Return (X, Y) of the center of cell containing provided text 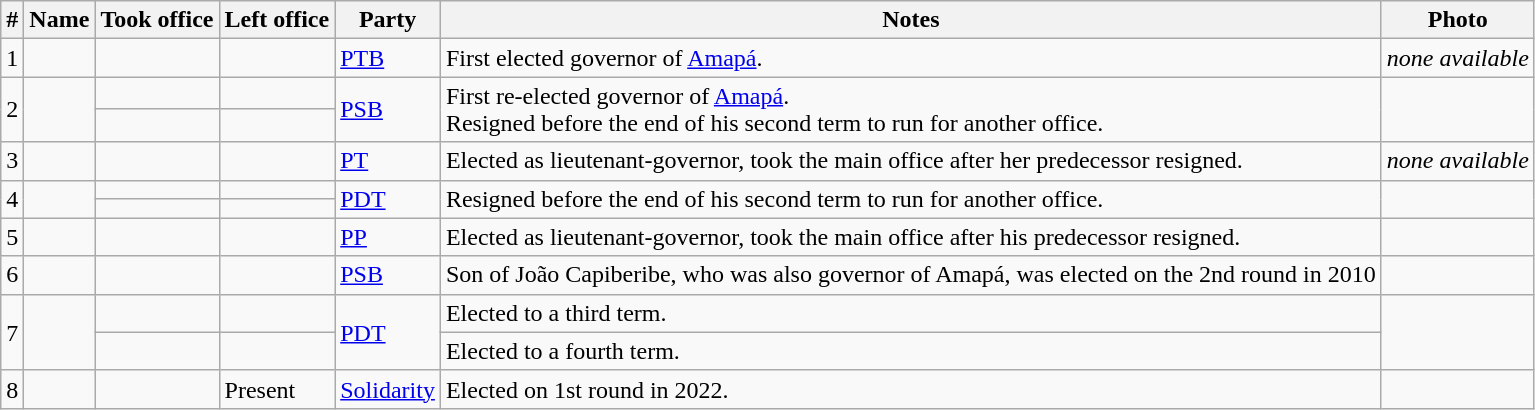
Elected to a fourth term. (910, 351)
First re-elected governor of Amapá. Resigned before the end of his second term to run for another office. (910, 110)
Name (60, 20)
First elected governor of Amapá. (910, 58)
8 (12, 389)
1 (12, 58)
PT (388, 161)
Solidarity (388, 389)
PTB (388, 58)
Elected as lieutenant-governor, took the main office after her predecessor resigned. (910, 161)
5 (12, 237)
2 (12, 110)
Son of João Capiberibe, who was also governor of Amapá, was elected on the 2nd round in 2010 (910, 275)
PP (388, 237)
4 (12, 199)
Party (388, 20)
Present (277, 389)
Elected to a third term. (910, 313)
6 (12, 275)
7 (12, 332)
Elected as lieutenant-governor, took the main office after his predecessor resigned. (910, 237)
Left office (277, 20)
Notes (910, 20)
Elected on 1st round in 2022. (910, 389)
Resigned before the end of his second term to run for another office. (910, 199)
3 (12, 161)
Photo (1458, 20)
Took office (157, 20)
# (12, 20)
